Capture the cell that displays the provided text and extract its (x, y) central coordinate. 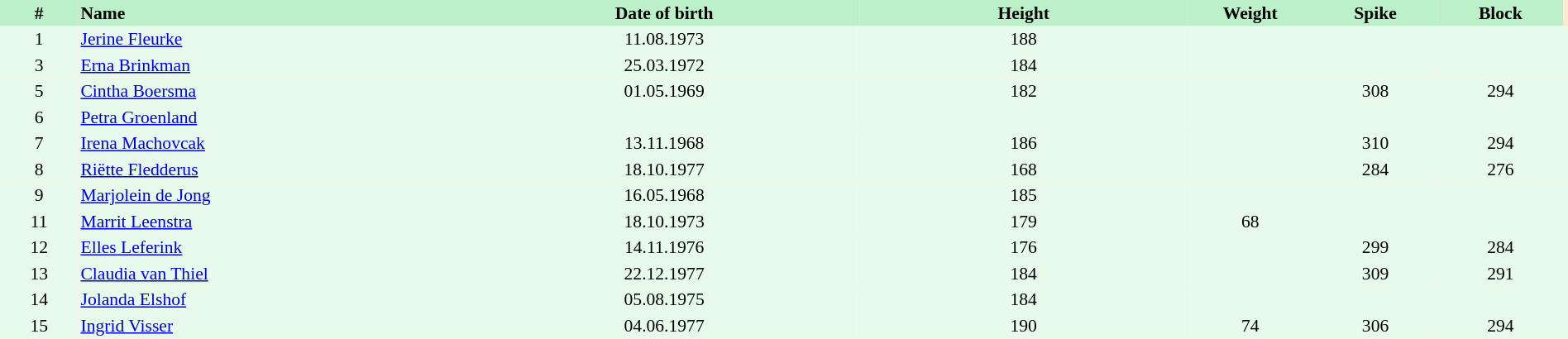
308 (1374, 91)
276 (1500, 169)
Name (273, 13)
179 (1024, 222)
Riëtte Fledderus (273, 169)
5 (39, 91)
Irena Machovcak (273, 144)
Spike (1374, 13)
7 (39, 144)
Erna Brinkman (273, 65)
68 (1250, 222)
185 (1024, 195)
168 (1024, 169)
18.10.1973 (664, 222)
13.11.1968 (664, 144)
188 (1024, 40)
Jolanda Elshof (273, 299)
1 (39, 40)
01.05.1969 (664, 91)
22.12.1977 (664, 274)
12 (39, 248)
Marjolein de Jong (273, 195)
310 (1374, 144)
6 (39, 117)
Date of birth (664, 13)
# (39, 13)
Block (1500, 13)
18.10.1977 (664, 169)
Petra Groenland (273, 117)
04.06.1977 (664, 326)
309 (1374, 274)
Cintha Boersma (273, 91)
Jerine Fleurke (273, 40)
14 (39, 299)
9 (39, 195)
Marrit Leenstra (273, 222)
Claudia van Thiel (273, 274)
190 (1024, 326)
3 (39, 65)
15 (39, 326)
11.08.1973 (664, 40)
16.05.1968 (664, 195)
11 (39, 222)
Elles Leferink (273, 248)
05.08.1975 (664, 299)
186 (1024, 144)
8 (39, 169)
Weight (1250, 13)
13 (39, 274)
25.03.1972 (664, 65)
14.11.1976 (664, 248)
Height (1024, 13)
306 (1374, 326)
176 (1024, 248)
291 (1500, 274)
74 (1250, 326)
182 (1024, 91)
299 (1374, 248)
Ingrid Visser (273, 326)
